Determine the [X, Y] coordinate at the center of the cell enclosing the given text.  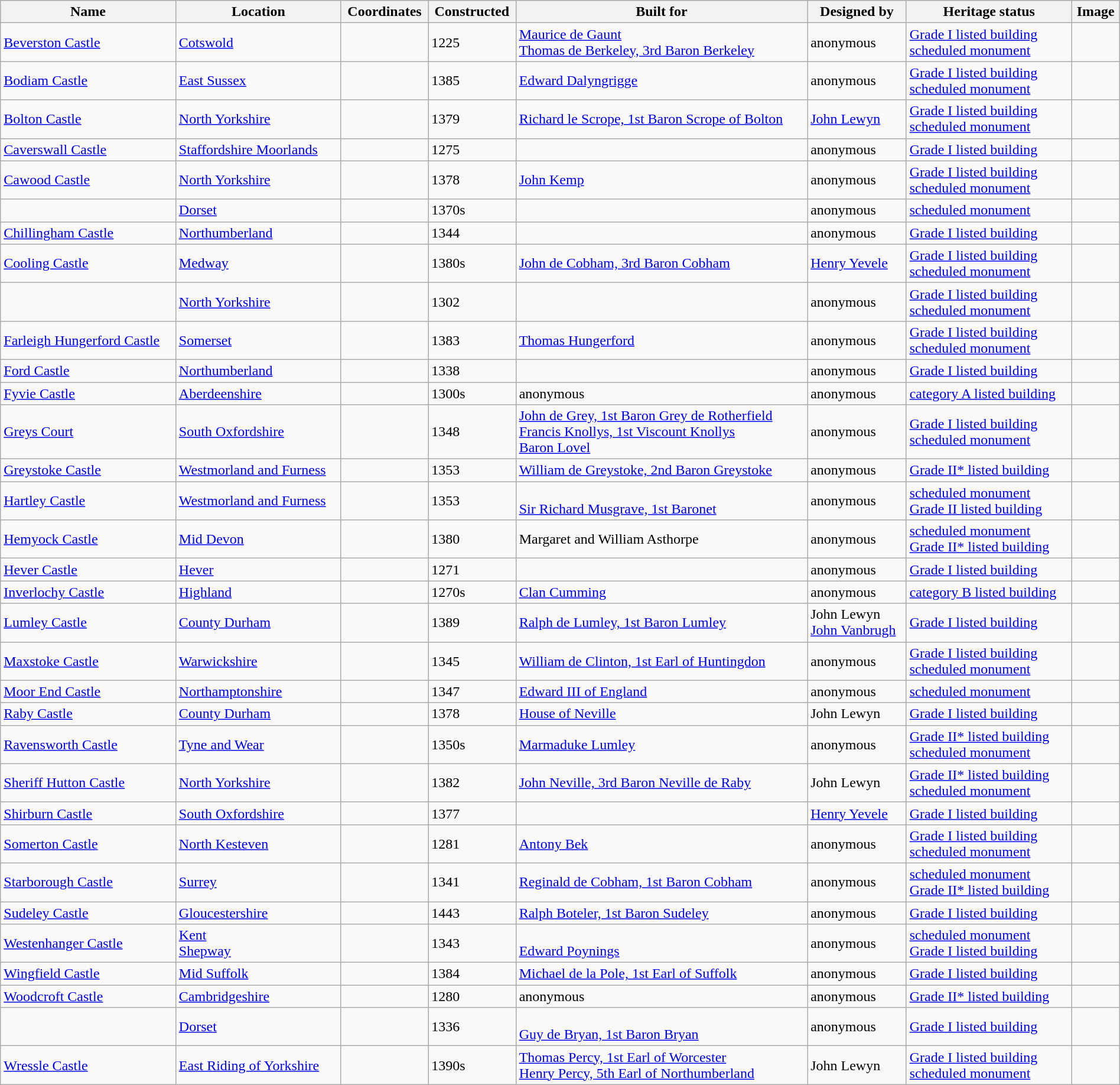
1350s [473, 745]
Ralph de Lumley, 1st Baron Lumley [662, 623]
Chillingham Castle [89, 233]
category A listed building [989, 393]
1345 [473, 661]
Guy de Bryan, 1st Baron Bryan [662, 1027]
Maurice de GauntThomas de Berkeley, 3rd Baron Berkeley [662, 43]
John de Grey, 1st Baron Grey de RotherfieldFrancis Knollys, 1st Viscount KnollysBaron Lovel [662, 432]
1383 [473, 340]
Hever [258, 570]
Cotswold [258, 43]
Image [1095, 12]
Greystoke Castle [89, 470]
Mid Devon [258, 539]
1300s [473, 393]
House of Neville [662, 714]
Woodcroft Castle [89, 996]
Medway [258, 264]
Somerton Castle [89, 844]
Constructed [473, 12]
Lumley Castle [89, 623]
Caverswall Castle [89, 150]
1343 [473, 943]
John Neville, 3rd Baron Neville de Raby [662, 782]
Built for [662, 12]
1385 [473, 80]
Michael de la Pole, 1st Earl of Suffolk [662, 974]
Wingfield Castle [89, 974]
Inverlochy Castle [89, 592]
Ralph Boteler, 1st Baron Sudeley [662, 913]
Gloucestershire [258, 913]
Hemyock Castle [89, 539]
Bolton Castle [89, 119]
Sir Richard Musgrave, 1st Baronet [662, 501]
Cambridgeshire [258, 996]
East Riding of Yorkshire [258, 1065]
Surrey [258, 882]
Fyvie Castle [89, 393]
Coordinates [384, 12]
KentShepway [258, 943]
Edward III of England [662, 691]
John de Cobham, 3rd Baron Cobham [662, 264]
1390s [473, 1065]
Shirburn Castle [89, 813]
East Sussex [258, 80]
Name [89, 12]
1302 [473, 301]
Sudeley Castle [89, 913]
William de Clinton, 1st Earl of Huntingdon [662, 661]
Ravensworth Castle [89, 745]
Somerset [258, 340]
Clan Cumming [662, 592]
Bodiam Castle [89, 80]
1380 [473, 539]
Hartley Castle [89, 501]
1270s [473, 592]
Thomas Hungerford [662, 340]
Location [258, 12]
Hever Castle [89, 570]
Beverston Castle [89, 43]
Aberdeenshire [258, 393]
1341 [473, 882]
Westenhanger Castle [89, 943]
1382 [473, 782]
scheduled monumentGrade I listed building [989, 943]
Moor End Castle [89, 691]
1379 [473, 119]
Richard le Scrope, 1st Baron Scrope of Bolton [662, 119]
Margaret and William Asthorpe [662, 539]
1338 [473, 371]
Maxstoke Castle [89, 661]
Mid Suffolk [258, 974]
John LewynJohn Vanbrugh [857, 623]
1336 [473, 1027]
Marmaduke Lumley [662, 745]
1344 [473, 233]
1280 [473, 996]
Warwickshire [258, 661]
scheduled monumentGrade II listed building [989, 501]
Reginald de Cobham, 1st Baron Cobham [662, 882]
1275 [473, 150]
1225 [473, 43]
1389 [473, 623]
Staffordshire Moorlands [258, 150]
Cooling Castle [89, 264]
William de Greystoke, 2nd Baron Greystoke [662, 470]
Edward Dalyngrigge [662, 80]
Greys Court [89, 432]
1443 [473, 913]
John Kemp [662, 180]
Farleigh Hungerford Castle [89, 340]
Tyne and Wear [258, 745]
Ford Castle [89, 371]
Highland [258, 592]
1348 [473, 432]
1281 [473, 844]
Northamptonshire [258, 691]
Thomas Percy, 1st Earl of WorcesterHenry Percy, 5th Earl of Northumberland [662, 1065]
1380s [473, 264]
1347 [473, 691]
Cawood Castle [89, 180]
1370s [473, 210]
category B listed building [989, 592]
1384 [473, 974]
Edward Poynings [662, 943]
1271 [473, 570]
1377 [473, 813]
Wressle Castle [89, 1065]
Heritage status [989, 12]
Starborough Castle [89, 882]
North Kesteven [258, 844]
Sheriff Hutton Castle [89, 782]
Raby Castle [89, 714]
Designed by [857, 12]
Antony Bek [662, 844]
